Locate the cell with the specified text and output its (X, Y) center coordinate. 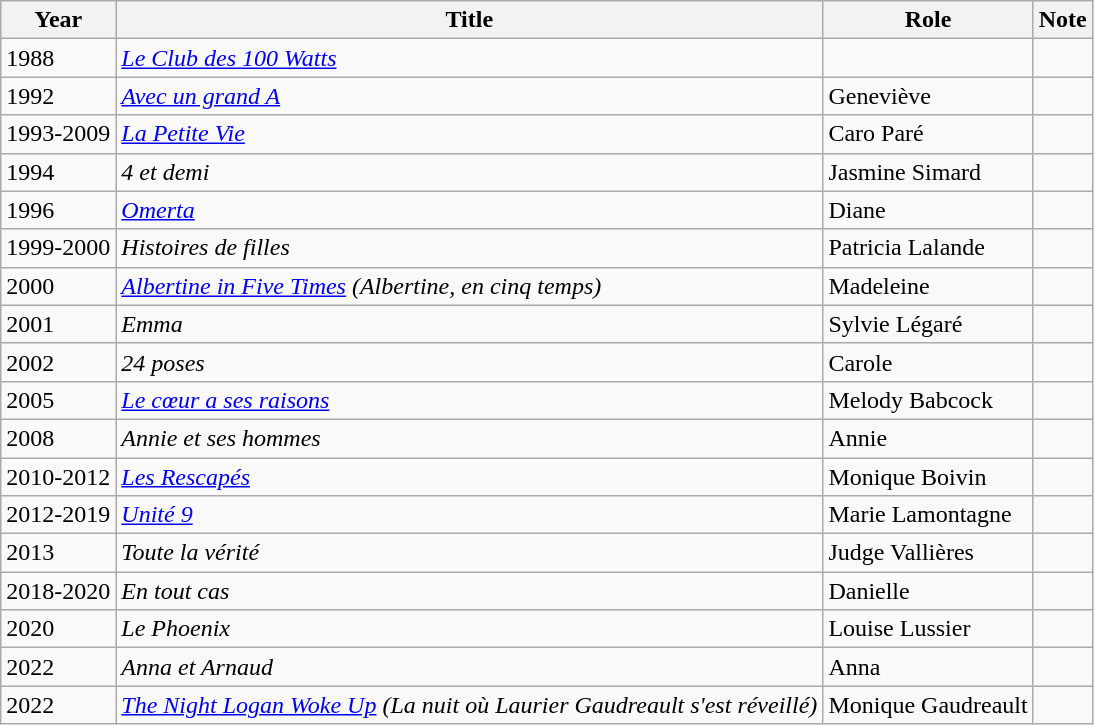
1999-2000 (58, 248)
The Night Logan Woke Up (La nuit où Laurier Gaudreault s'est réveillé) (470, 705)
2020 (58, 629)
Sylvie Légaré (928, 324)
2013 (58, 553)
1993-2009 (58, 134)
1996 (58, 210)
Role (928, 20)
Madeleine (928, 286)
Jasmine Simard (928, 172)
Judge Vallières (928, 553)
Anna et Arnaud (470, 667)
Year (58, 20)
Louise Lussier (928, 629)
Danielle (928, 591)
Anna (928, 667)
4 et demi (470, 172)
Le Club des 100 Watts (470, 58)
Note (1062, 20)
2010-2012 (58, 477)
Geneviève (928, 96)
La Petite Vie (470, 134)
Avec un grand A (470, 96)
Annie et ses hommes (470, 438)
Melody Babcock (928, 400)
1988 (58, 58)
Diane (928, 210)
Monique Boivin (928, 477)
2002 (58, 362)
Unité 9 (470, 515)
2001 (58, 324)
2005 (58, 400)
24 poses (470, 362)
Carole (928, 362)
Annie (928, 438)
Toute la vérité (470, 553)
En tout cas (470, 591)
Patricia Lalande (928, 248)
Le cœur a ses raisons (470, 400)
Le Phoenix (470, 629)
1992 (58, 96)
1994 (58, 172)
Monique Gaudreault (928, 705)
Omerta (470, 210)
Marie Lamontagne (928, 515)
2000 (58, 286)
Emma (470, 324)
Caro Paré (928, 134)
Albertine in Five Times (Albertine, en cinq temps) (470, 286)
2008 (58, 438)
2018-2020 (58, 591)
2012-2019 (58, 515)
Title (470, 20)
Histoires de filles (470, 248)
Les Rescapés (470, 477)
